Capture the cell that displays the provided text and extract its [X, Y] central coordinate. 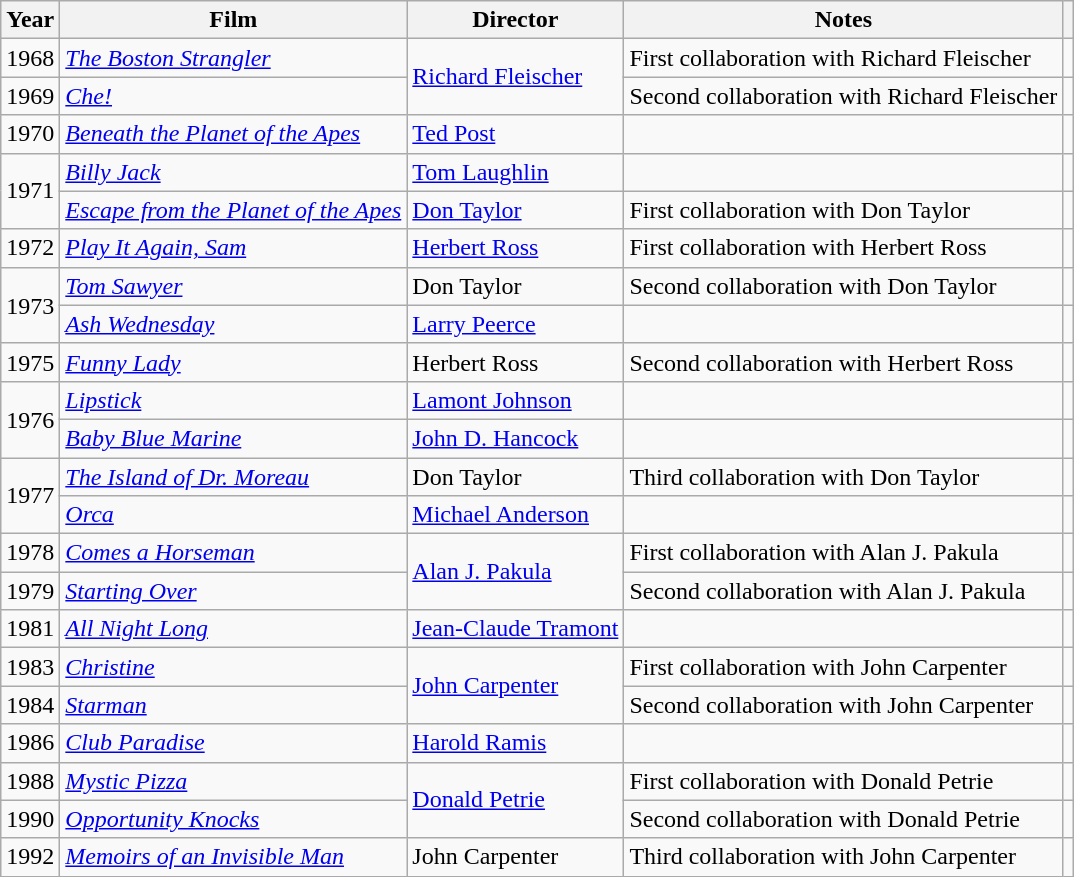
Tom Laughlin [516, 172]
Beneath the Planet of the Apes [234, 134]
The Boston Strangler [234, 58]
Michael Anderson [516, 515]
1990 [30, 819]
1983 [30, 667]
Che! [234, 96]
Comes a Horseman [234, 553]
Second collaboration with Don Taylor [844, 286]
Donald Petrie [516, 800]
Mystic Pizza [234, 781]
Third collaboration with Don Taylor [844, 477]
Second collaboration with Alan J. Pakula [844, 591]
Harold Ramis [516, 743]
Starting Over [234, 591]
Baby Blue Marine [234, 438]
First collaboration with Herbert Ross [844, 248]
Opportunity Knocks [234, 819]
1970 [30, 134]
1977 [30, 496]
Memoirs of an Invisible Man [234, 857]
Alan J. Pakula [516, 572]
Second collaboration with John Carpenter [844, 705]
1975 [30, 362]
1973 [30, 305]
Larry Peerce [516, 324]
Lamont Johnson [516, 400]
Lipstick [234, 400]
1992 [30, 857]
The Island of Dr. Moreau [234, 477]
Second collaboration with Richard Fleischer [844, 96]
First collaboration with John Carpenter [844, 667]
Play It Again, Sam [234, 248]
1986 [30, 743]
1988 [30, 781]
Year [30, 20]
1969 [30, 96]
First collaboration with Don Taylor [844, 210]
Second collaboration with Herbert Ross [844, 362]
Third collaboration with John Carpenter [844, 857]
All Night Long [234, 629]
Christine [234, 667]
Funny Lady [234, 362]
Notes [844, 20]
Starman [234, 705]
1978 [30, 553]
Club Paradise [234, 743]
Second collaboration with Donald Petrie [844, 819]
Ted Post [516, 134]
First collaboration with Richard Fleischer [844, 58]
Richard Fleischer [516, 77]
Billy Jack [234, 172]
1972 [30, 248]
First collaboration with Alan J. Pakula [844, 553]
1968 [30, 58]
John D. Hancock [516, 438]
Film [234, 20]
Jean-Claude Tramont [516, 629]
Director [516, 20]
1981 [30, 629]
Tom Sawyer [234, 286]
Orca [234, 515]
Escape from the Planet of the Apes [234, 210]
First collaboration with Donald Petrie [844, 781]
1971 [30, 191]
1976 [30, 419]
1984 [30, 705]
Ash Wednesday [234, 324]
1979 [30, 591]
